Return the [X, Y] coordinate for the center point of the cell that contains the specified text.  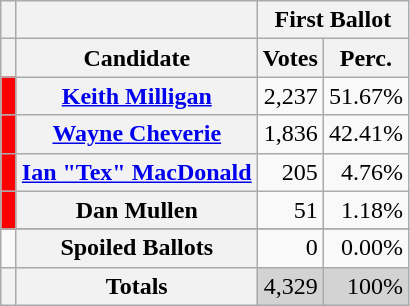
51 [290, 210]
100% [366, 286]
Candidate [136, 58]
Totals [136, 286]
1,836 [290, 134]
Perc. [366, 58]
Ian "Tex" MacDonald [136, 172]
Dan Mullen [136, 210]
4.76% [366, 172]
2,237 [290, 96]
Spoiled Ballots [136, 248]
51.67% [366, 96]
Keith Milligan [136, 96]
Wayne Cheverie [136, 134]
205 [290, 172]
Votes [290, 58]
42.41% [366, 134]
4,329 [290, 286]
0.00% [366, 248]
0 [290, 248]
First Ballot [332, 20]
1.18% [366, 210]
